Find where the given text appears and provide that cell's center as (x, y) coordinate. 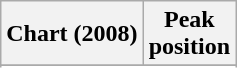
Chart (2008) (72, 34)
Peakposition (189, 34)
